Return the [X, Y] coordinate for the center point of the cell that contains the specified text.  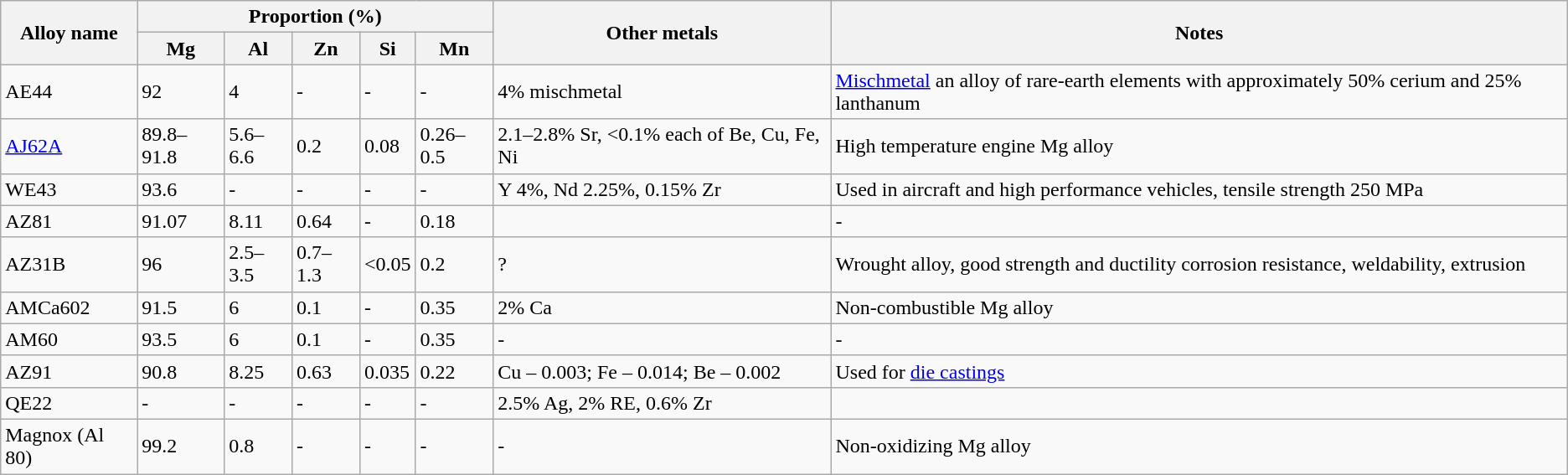
93.6 [181, 189]
4% mischmetal [662, 92]
Zn [327, 49]
0.08 [387, 146]
AZ81 [69, 221]
99.2 [181, 446]
4 [258, 92]
0.035 [387, 371]
Used for die castings [1199, 371]
AMCa602 [69, 307]
2.5% Ag, 2% RE, 0.6% Zr [662, 403]
? [662, 265]
0.63 [327, 371]
0.22 [454, 371]
Mischmetal an alloy of rare-earth elements with approximately 50% cerium and 25% lanthanum [1199, 92]
AZ91 [69, 371]
Used in aircraft and high performance vehicles, tensile strength 250 MPa [1199, 189]
AE44 [69, 92]
Y 4%, Nd 2.25%, 0.15% Zr [662, 189]
0.64 [327, 221]
AM60 [69, 339]
2.1–2.8% Sr, <0.1% each of Be, Cu, Fe, Ni [662, 146]
2.5–3.5 [258, 265]
<0.05 [387, 265]
Notes [1199, 33]
0.7–1.3 [327, 265]
Mn [454, 49]
AJ62A [69, 146]
0.8 [258, 446]
91.07 [181, 221]
5.6–6.6 [258, 146]
91.5 [181, 307]
QE22 [69, 403]
0.18 [454, 221]
Si [387, 49]
Al [258, 49]
92 [181, 92]
Cu – 0.003; Fe – 0.014; Be – 0.002 [662, 371]
Magnox (Al 80) [69, 446]
89.8–91.8 [181, 146]
96 [181, 265]
Non-combustible Mg alloy [1199, 307]
8.25 [258, 371]
8.11 [258, 221]
2% Ca [662, 307]
Other metals [662, 33]
Wrought alloy, good strength and ductility corrosion resistance, weldability, extrusion [1199, 265]
Alloy name [69, 33]
High temperature engine Mg alloy [1199, 146]
Non-oxidizing Mg alloy [1199, 446]
Proportion (%) [315, 17]
0.26–0.5 [454, 146]
WE43 [69, 189]
Mg [181, 49]
AZ31B [69, 265]
93.5 [181, 339]
90.8 [181, 371]
